For the text-containing cell, return its midpoint in [x, y] coordinate format. 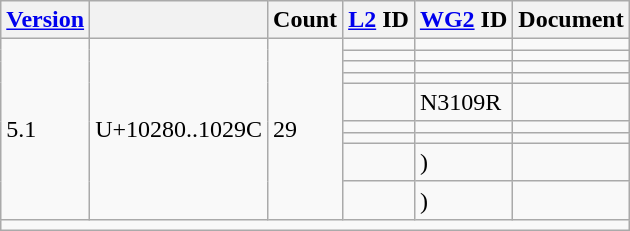
N3109R [463, 102]
29 [306, 130]
U+10280..1029C [179, 130]
Count [306, 20]
WG2 ID [463, 20]
Version [46, 20]
L2 ID [379, 20]
Document [571, 20]
5.1 [46, 130]
